Search for the cell housing the specified text and yield its (X, Y) center coordinate. 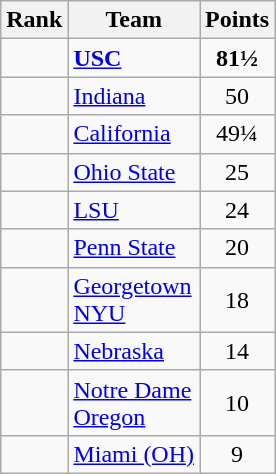
GeorgetownNYU (134, 300)
Rank (34, 20)
Ohio State (134, 172)
20 (238, 248)
Notre DameOregon (134, 402)
Miami (OH) (134, 454)
25 (238, 172)
Penn State (134, 248)
49¼ (238, 134)
Points (238, 20)
LSU (134, 210)
Indiana (134, 96)
50 (238, 96)
18 (238, 300)
USC (134, 58)
14 (238, 351)
Team (134, 20)
9 (238, 454)
Nebraska (134, 351)
California (134, 134)
10 (238, 402)
81½ (238, 58)
24 (238, 210)
